From the cell containing the given text, extract its center point as (x, y) coordinate. 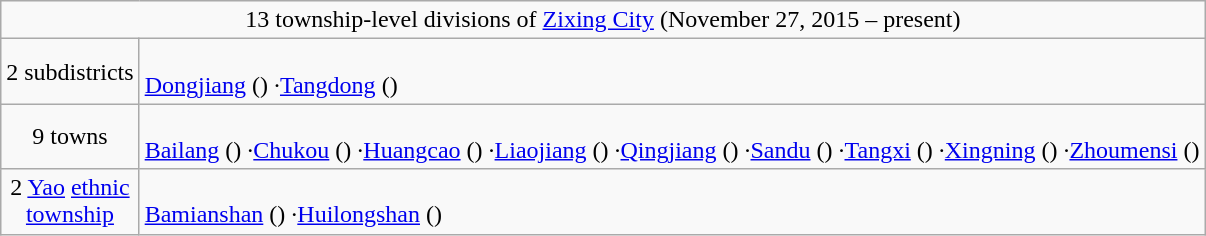
2 Yao ethnictownship (70, 202)
9 towns (70, 136)
13 township-level divisions of Zixing City (November 27, 2015 – present) (603, 20)
2 subdistricts (70, 72)
Bamianshan () ·Huilongshan () (672, 202)
Dongjiang () ·Tangdong () (672, 72)
Bailang () ·Chukou () ·Huangcao () ·Liaojiang () ·Qingjiang () ·Sandu () ·Tangxi () ·Xingning () ·Zhoumensi () (672, 136)
